Return the (X, Y) coordinate for the center point of the cell that contains the specified text.  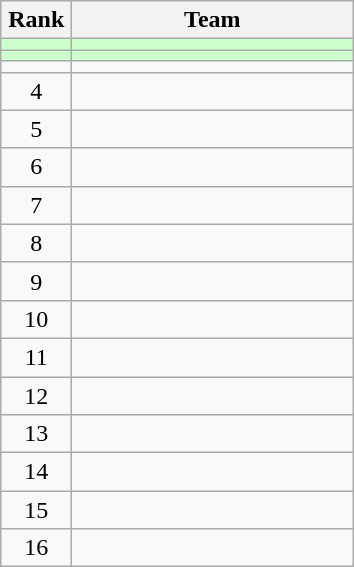
16 (36, 548)
15 (36, 510)
13 (36, 434)
14 (36, 472)
12 (36, 395)
6 (36, 167)
Team (212, 20)
8 (36, 243)
9 (36, 281)
4 (36, 91)
10 (36, 319)
Rank (36, 20)
5 (36, 129)
11 (36, 357)
7 (36, 205)
